Return the (x, y) coordinate for the center point of the cell that contains the specified text.  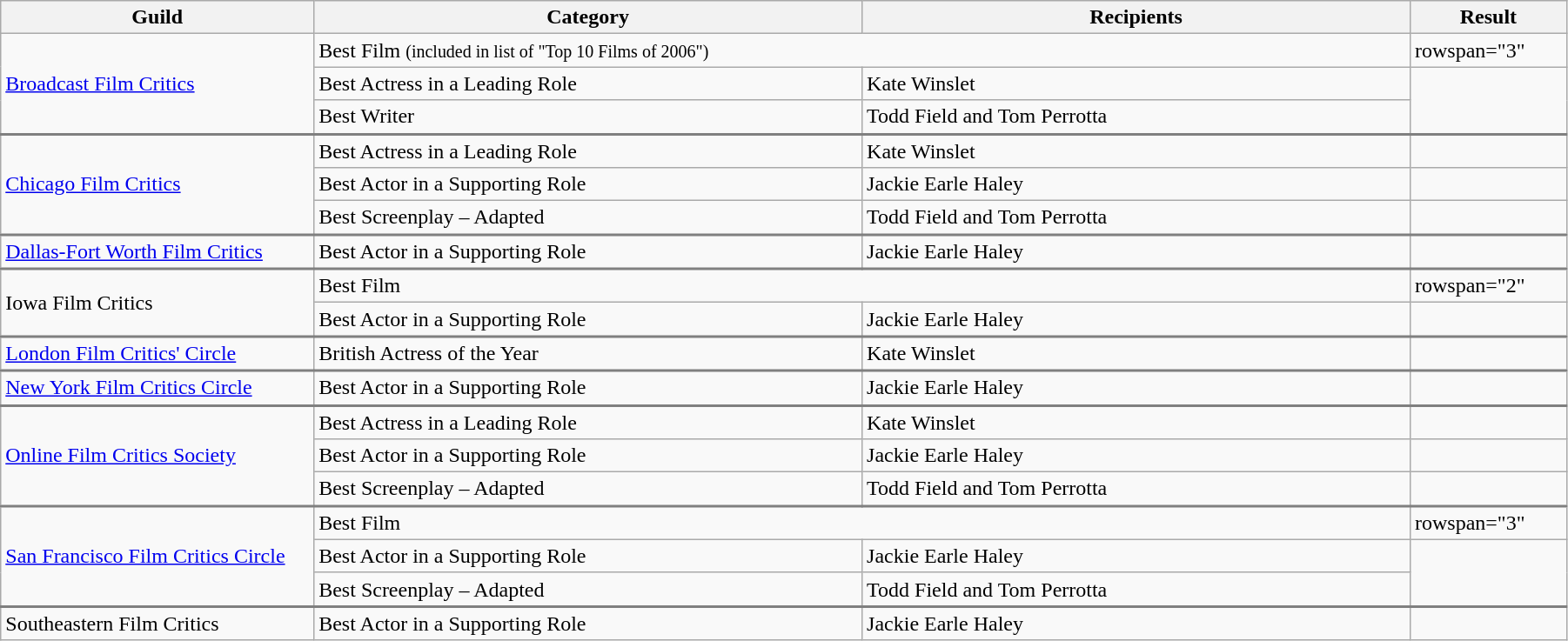
Best Writer (588, 117)
New York Film Critics Circle (157, 388)
Online Film Critics Society (157, 456)
Recipients (1136, 17)
Best Film (included in list of "Top 10 Films of 2006") (862, 50)
Dallas-Fort Worth Film Critics (157, 251)
San Francisco Film Critics Circle (157, 556)
Category (588, 17)
Iowa Film Critics (157, 303)
Chicago Film Critics (157, 184)
Guild (157, 17)
Result (1488, 17)
British Actress of the Year (588, 354)
Southeastern Film Critics (157, 623)
rowspan="2" (1488, 285)
London Film Critics' Circle (157, 354)
Broadcast Film Critics (157, 83)
